Detect which cell encompasses the target text, then output its [X, Y] center coordinate. 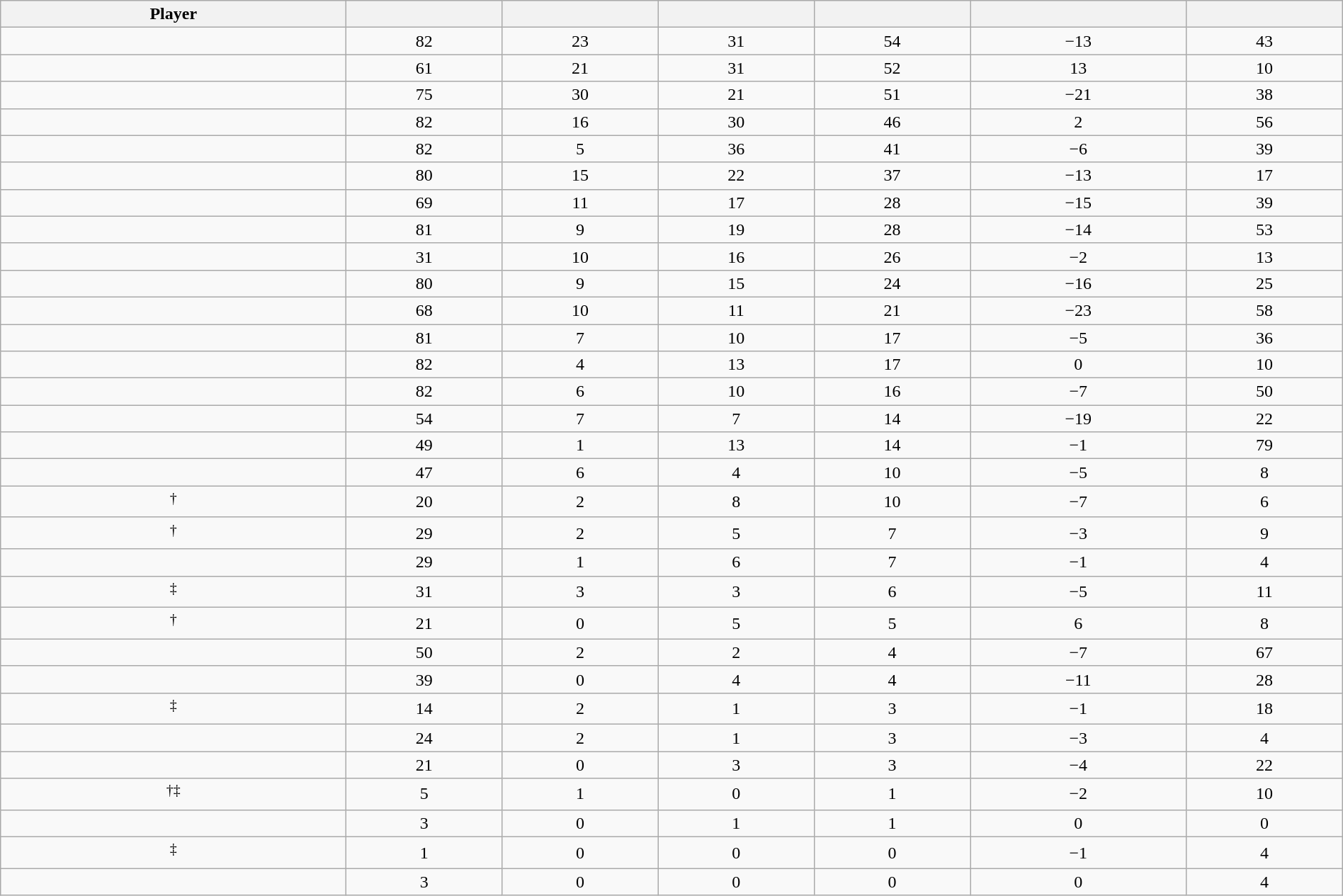
−23 [1078, 310]
−11 [1078, 679]
25 [1264, 283]
51 [892, 95]
−4 [1078, 765]
52 [892, 68]
18 [1264, 708]
56 [1264, 122]
−19 [1078, 419]
−15 [1078, 203]
−16 [1078, 283]
26 [892, 256]
68 [424, 310]
69 [424, 203]
75 [424, 95]
67 [1264, 652]
61 [424, 68]
49 [424, 446]
Player [174, 14]
−6 [1078, 149]
46 [892, 122]
79 [1264, 446]
†‡ [174, 795]
20 [424, 501]
47 [424, 472]
58 [1264, 310]
23 [580, 41]
38 [1264, 95]
53 [1264, 229]
37 [892, 176]
19 [736, 229]
41 [892, 149]
43 [1264, 41]
−21 [1078, 95]
−14 [1078, 229]
